Search for the cell housing the specified text and yield its [X, Y] center coordinate. 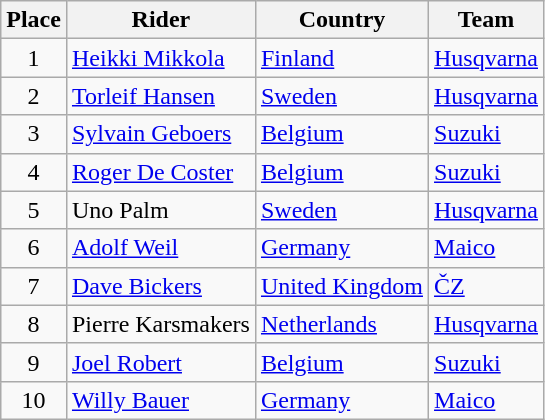
6 [34, 248]
Roger De Coster [160, 172]
1 [34, 58]
4 [34, 172]
Pierre Karsmakers [160, 324]
Place [34, 20]
7 [34, 286]
5 [34, 210]
Dave Bickers [160, 286]
8 [34, 324]
Finland [342, 58]
Rider [160, 20]
9 [34, 362]
Team [486, 20]
2 [34, 96]
ČZ [486, 286]
United Kingdom [342, 286]
3 [34, 134]
Torleif Hansen [160, 96]
Country [342, 20]
Heikki Mikkola [160, 58]
Sylvain Geboers [160, 134]
Joel Robert [160, 362]
Adolf Weil [160, 248]
Willy Bauer [160, 400]
Uno Palm [160, 210]
Netherlands [342, 324]
10 [34, 400]
